Extract the (X, Y) coordinate from the center of the cell holding the provided text.  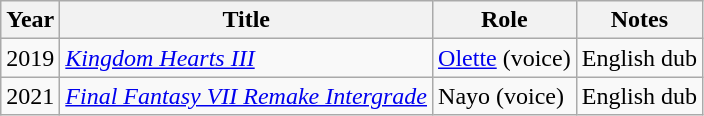
Notes (639, 20)
Olette (voice) (505, 58)
Nayo (voice) (505, 96)
Title (246, 20)
Year (30, 20)
Kingdom Hearts III (246, 58)
2021 (30, 96)
Role (505, 20)
2019 (30, 58)
Final Fantasy VII Remake Intergrade (246, 96)
